From the cell containing the given text, extract its center point as [x, y] coordinate. 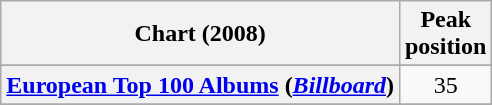
Chart (2008) [200, 34]
Peakposition [445, 34]
35 [445, 85]
European Top 100 Albums (Billboard) [200, 85]
